Find where the given text appears and provide that cell's center as (X, Y) coordinate. 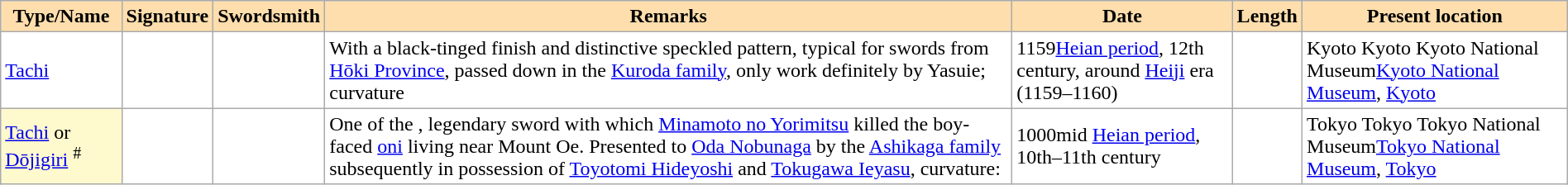
Signature (167, 17)
Tachi (61, 70)
Present location (1436, 17)
1159Heian period, 12th century, around Heiji era (1159–1160) (1122, 70)
Swordsmith (270, 17)
Length (1267, 17)
Remarks (668, 17)
Tokyo Tokyo Tokyo National MuseumTokyo National Museum, Tokyo (1436, 146)
1000mid Heian period, 10th–11th century (1122, 146)
Type/Name (61, 17)
Tachi or Dōjigiri # (61, 146)
Date (1122, 17)
Kyoto Kyoto Kyoto National MuseumKyoto National Museum, Kyoto (1436, 70)
